Pinpoint the cell where the given text exists, returning its (x, y) midpoint coordinate. 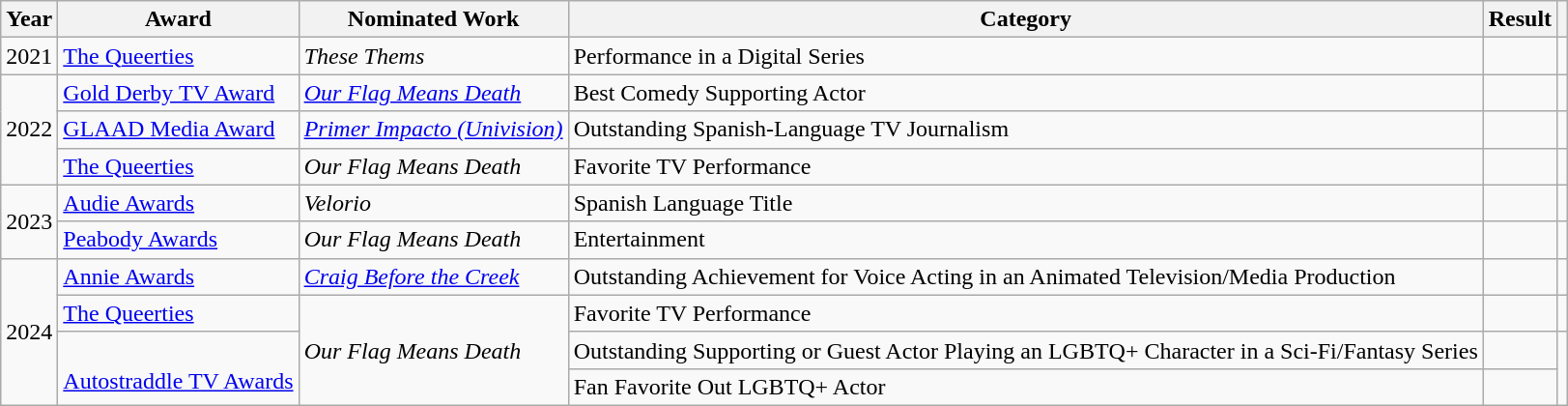
Award (178, 19)
Audie Awards (178, 203)
Nominated Work (433, 19)
Year (29, 19)
Craig Before the Creek (433, 276)
2022 (29, 130)
Annie Awards (178, 276)
2024 (29, 332)
2023 (29, 221)
Best Comedy Supporting Actor (1026, 93)
Outstanding Supporting or Guest Actor Playing an LGBTQ+ Character in a Sci-Fi/Fantasy Series (1026, 350)
Category (1026, 19)
Performance in a Digital Series (1026, 56)
Gold Derby TV Award (178, 93)
These Thems (433, 56)
Autostraddle TV Awards (178, 368)
Entertainment (1026, 240)
Primer Impacto (Univision) (433, 130)
Result (1520, 19)
2021 (29, 56)
Velorio (433, 203)
Peabody Awards (178, 240)
Spanish Language Title (1026, 203)
Fan Favorite Out LGBTQ+ Actor (1026, 387)
Outstanding Achievement for Voice Acting in an Animated Television/Media Production (1026, 276)
Outstanding Spanish-Language TV Journalism (1026, 130)
GLAAD Media Award (178, 130)
